Pinpoint the cell where the given text exists, returning its (x, y) midpoint coordinate. 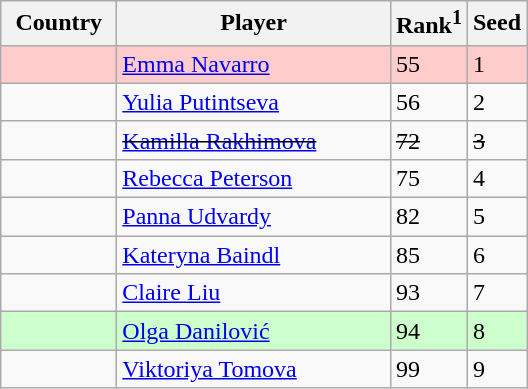
Player (254, 24)
3 (496, 140)
Panna Udvardy (254, 217)
Viktoriya Tomova (254, 369)
Olga Danilović (254, 331)
Yulia Putintseva (254, 102)
6 (496, 255)
9 (496, 369)
Kateryna Baindl (254, 255)
1 (496, 64)
Claire Liu (254, 293)
8 (496, 331)
93 (428, 293)
94 (428, 331)
4 (496, 178)
55 (428, 64)
Rebecca Peterson (254, 178)
Country (59, 24)
Emma Navarro (254, 64)
75 (428, 178)
85 (428, 255)
5 (496, 217)
72 (428, 140)
99 (428, 369)
Rank1 (428, 24)
Seed (496, 24)
82 (428, 217)
56 (428, 102)
2 (496, 102)
7 (496, 293)
Kamilla Rakhimova (254, 140)
